Identify which cell holds the provided text, then report its [X, Y] central coordinate. 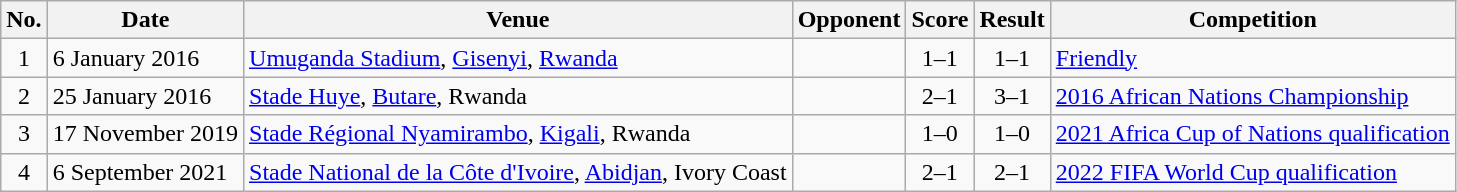
3–1 [1012, 96]
Venue [518, 20]
2 [24, 96]
25 January 2016 [145, 96]
No. [24, 20]
Umuganda Stadium, Gisenyi, Rwanda [518, 58]
3 [24, 134]
Stade National de la Côte d'Ivoire, Abidjan, Ivory Coast [518, 172]
6 January 2016 [145, 58]
Score [940, 20]
Opponent [849, 20]
17 November 2019 [145, 134]
6 September 2021 [145, 172]
Stade Huye, Butare, Rwanda [518, 96]
1 [24, 58]
2021 Africa Cup of Nations qualification [1252, 134]
Result [1012, 20]
Stade Régional Nyamirambo, Kigali, Rwanda [518, 134]
4 [24, 172]
Date [145, 20]
Friendly [1252, 58]
2016 African Nations Championship [1252, 96]
2022 FIFA World Cup qualification [1252, 172]
Competition [1252, 20]
